Capture the cell that displays the provided text and extract its (X, Y) central coordinate. 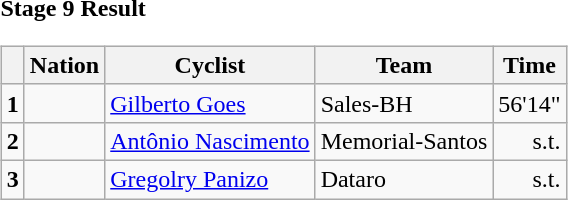
Gilberto Goes (210, 103)
Antônio Nascimento (210, 141)
Sales-BH (404, 103)
Nation (64, 65)
2 (12, 141)
Cyclist (210, 65)
Memorial-Santos (404, 141)
Time (530, 65)
Team (404, 65)
56'14" (530, 103)
Dataro (404, 179)
1 (12, 103)
3 (12, 179)
Gregolry Panizo (210, 179)
